Capture the cell that displays the provided text and extract its [X, Y] central coordinate. 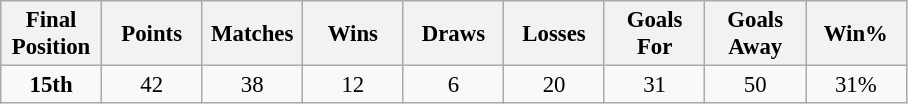
6 [454, 85]
42 [152, 85]
Points [152, 34]
20 [554, 85]
Win% [856, 34]
Goals Away [756, 34]
50 [756, 85]
38 [252, 85]
15th [52, 85]
31 [654, 85]
Draws [454, 34]
Final Position [52, 34]
Wins [354, 34]
31% [856, 85]
Goals For [654, 34]
Matches [252, 34]
12 [354, 85]
Losses [554, 34]
